Search for the cell housing the specified text and yield its [X, Y] center coordinate. 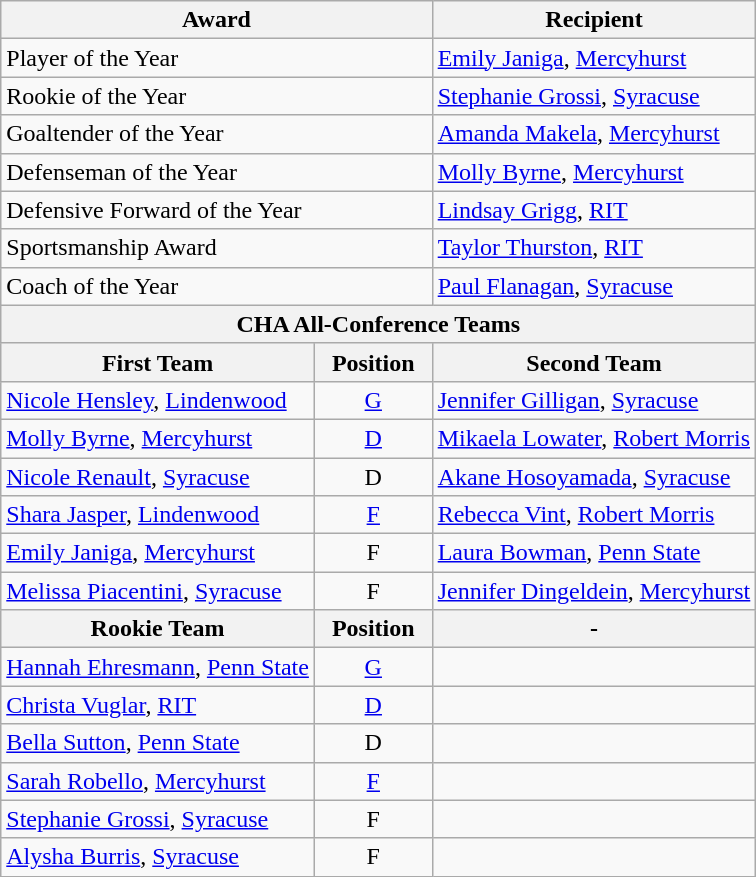
Paul Flanagan, Syracuse [594, 286]
- [594, 629]
Christa Vuglar, RIT [158, 705]
Second Team [594, 362]
Mikaela Lowater, Robert Morris [594, 438]
Shara Jasper, Lindenwood [158, 515]
Rebecca Vint, Robert Morris [594, 515]
Akane Hosoyamada, Syracuse [594, 477]
Award [216, 20]
Defenseman of the Year [216, 172]
Melissa Piacentini, Syracuse [158, 591]
Player of the Year [216, 58]
Taylor Thurston, RIT [594, 248]
Jennifer Gilligan, Syracuse [594, 400]
Lindsay Grigg, RIT [594, 210]
CHA All-Conference Teams [378, 324]
Amanda Makela, Mercyhurst [594, 134]
Nicole Renault, Syracuse [158, 477]
Sarah Robello, Mercyhurst [158, 781]
First Team [158, 362]
Jennifer Dingeldein, Mercyhurst [594, 591]
Coach of the Year [216, 286]
Hannah Ehresmann, Penn State [158, 667]
Alysha Burris, Syracuse [158, 857]
Sportsmanship Award [216, 248]
Recipient [594, 20]
Goaltender of the Year [216, 134]
Rookie of the Year [216, 96]
Rookie Team [158, 629]
Laura Bowman, Penn State [594, 553]
Bella Sutton, Penn State [158, 743]
Defensive Forward of the Year [216, 210]
Nicole Hensley, Lindenwood [158, 400]
